Return (x, y) of the center of cell containing provided text 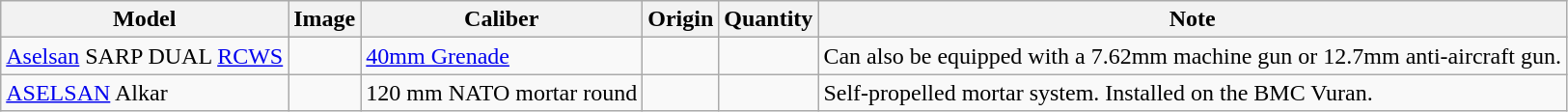
40mm Grenade (502, 56)
Note (1193, 19)
Self-propelled mortar system. Installed on the BMC Vuran. (1193, 93)
Image (324, 19)
Model (145, 19)
120 mm NATO mortar round (502, 93)
Origin (681, 19)
Quantity (768, 19)
ASELSAN Alkar (145, 93)
Caliber (502, 19)
Aselsan SARP DUAL RCWS (145, 56)
Can also be equipped with a 7.62mm machine gun or 12.7mm anti-aircraft gun. (1193, 56)
